Return the [x, y] coordinate for the center point of the cell that contains the specified text.  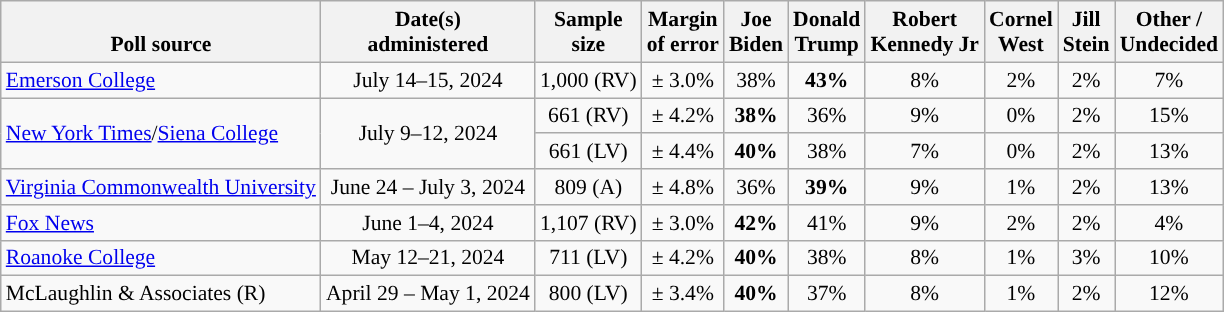
1,107 (RV) [588, 223]
McLaughlin & Associates (R) [161, 294]
JoeBiden [756, 32]
800 (LV) [588, 294]
July 14–15, 2024 [428, 80]
Poll source [161, 32]
43% [826, 80]
RobertKennedy Jr [924, 32]
Other /Undecided [1169, 32]
10% [1169, 258]
June 1–4, 2024 [428, 223]
39% [826, 187]
711 (LV) [588, 258]
Emerson College [161, 80]
New York Times/Siena College [161, 134]
May 12–21, 2024 [428, 258]
42% [756, 223]
37% [826, 294]
JillStein [1086, 32]
809 (A) [588, 187]
Date(s)administered [428, 32]
12% [1169, 294]
Samplesize [588, 32]
July 9–12, 2024 [428, 134]
1,000 (RV) [588, 80]
4% [1169, 223]
± 3.4% [683, 294]
661 (LV) [588, 152]
Marginof error [683, 32]
Virginia Commonwealth University [161, 187]
DonaldTrump [826, 32]
± 4.8% [683, 187]
± 4.4% [683, 152]
3% [1086, 258]
Fox News [161, 223]
April 29 – May 1, 2024 [428, 294]
661 (RV) [588, 116]
41% [826, 223]
15% [1169, 116]
Roanoke College [161, 258]
CornelWest [1021, 32]
June 24 – July 3, 2024 [428, 187]
